Capture the cell that displays the provided text and extract its (X, Y) central coordinate. 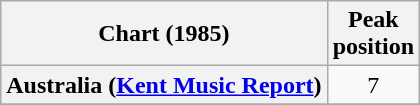
7 (373, 85)
Chart (1985) (164, 34)
Peakposition (373, 34)
Australia (Kent Music Report) (164, 85)
